Detect which cell encompasses the target text, then output its [X, Y] center coordinate. 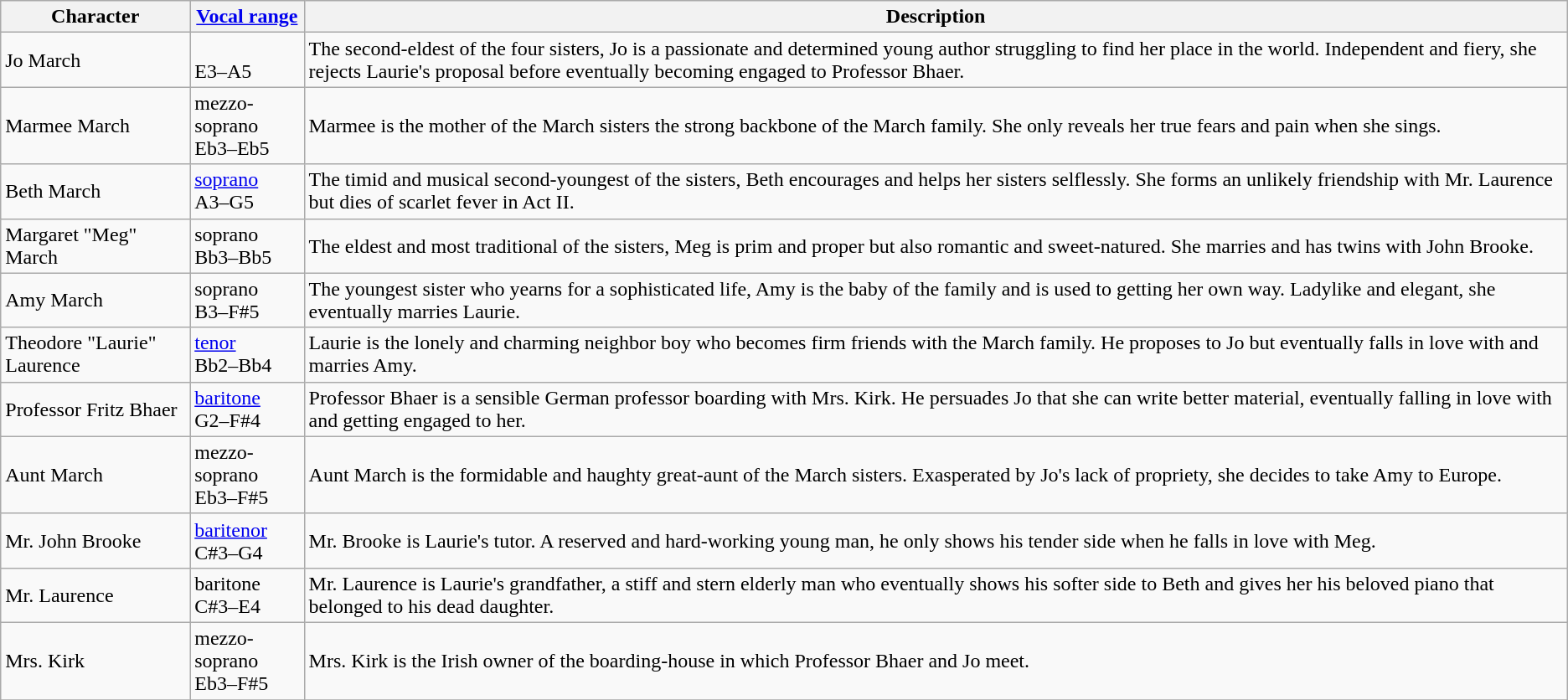
sopranoBb3–Bb5 [247, 246]
mezzo-sopranoEb3–Eb5 [247, 126]
Aunt March is the formidable and haughty great-aunt of the March sisters. Exasperated by Jo's lack of propriety, she decides to take Amy to Europe. [936, 475]
Professor Fritz Bhaer [95, 409]
Mr. Laurence [95, 594]
Vocal range [247, 17]
sopranoA3–G5 [247, 191]
Marmee is the mother of the March sisters the strong backbone of the March family. She only reveals her true fears and pain when she sings. [936, 126]
Amy March [95, 300]
Mrs. Kirk [95, 661]
Marmee March [95, 126]
Character [95, 17]
tenorBb2–Bb4 [247, 355]
baritenorC#3–G4 [247, 541]
Margaret "Meg" March [95, 246]
Theodore "Laurie" Laurence [95, 355]
sopranoB3–F#5 [247, 300]
baritoneC#3–E4 [247, 594]
Mr. Brooke is Laurie's tutor. A reserved and hard-working young man, he only shows his tender side when he falls in love with Meg. [936, 541]
Jo March [95, 60]
Description [936, 17]
Mr. John Brooke [95, 541]
Mrs. Kirk is the Irish owner of the boarding-house in which Professor Bhaer and Jo meet. [936, 661]
Aunt March [95, 475]
E3–A5 [247, 60]
baritoneG2–F#4 [247, 409]
Beth March [95, 191]
